Capture the cell that displays the provided text and extract its (x, y) central coordinate. 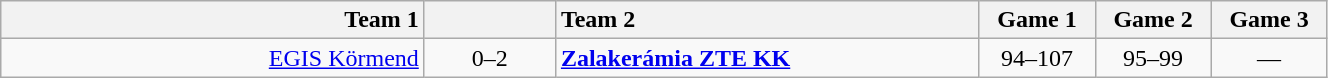
Zalakerámia ZTE KK (767, 58)
94–107 (1037, 58)
Game 3 (1269, 20)
95–99 (1153, 58)
Game 1 (1037, 20)
Game 2 (1153, 20)
— (1269, 58)
Team 1 (213, 20)
0–2 (490, 58)
Team 2 (767, 20)
EGIS Körmend (213, 58)
